Search for the cell housing the specified text and yield its (x, y) center coordinate. 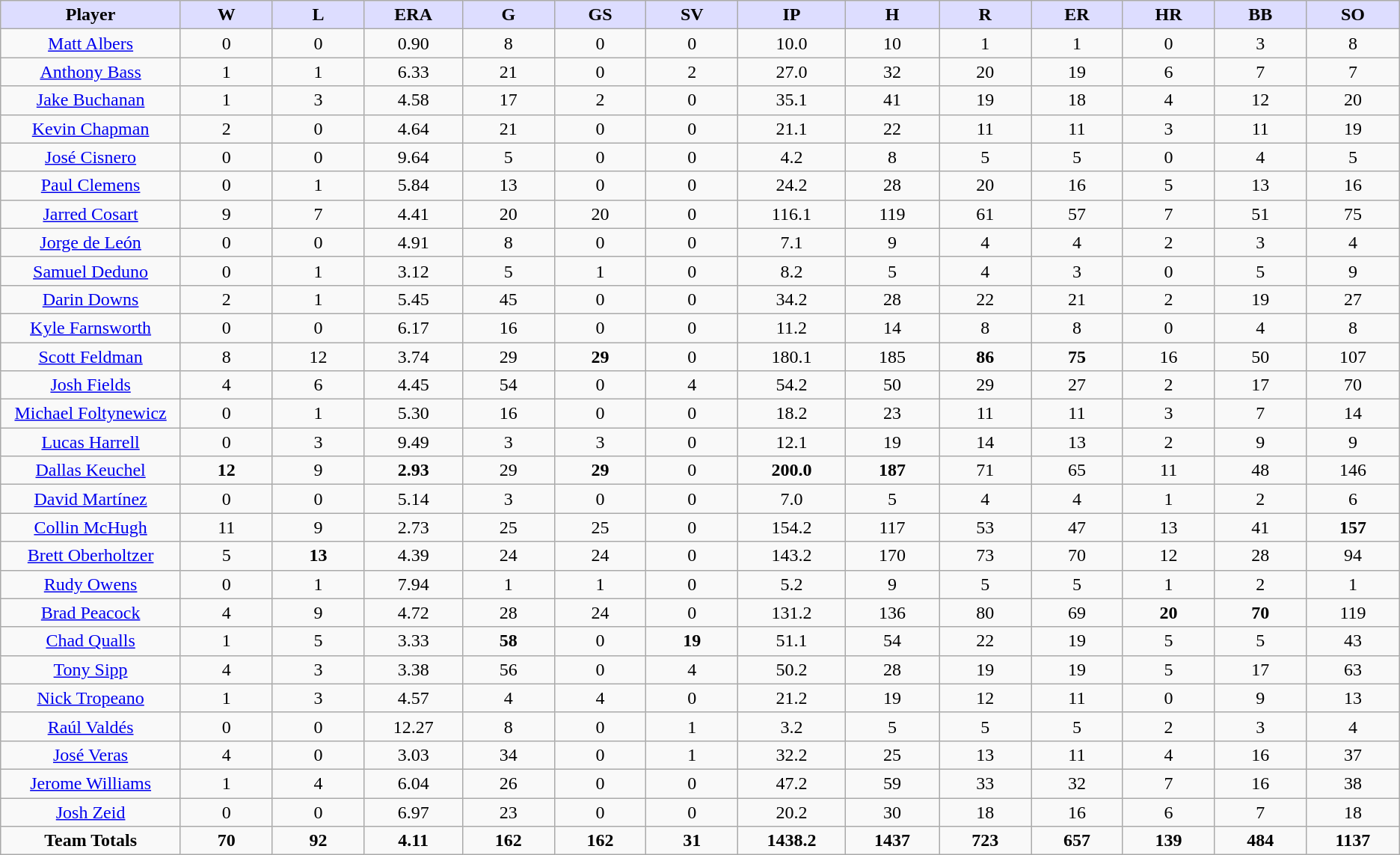
Player (91, 15)
6.17 (414, 328)
Samuel Deduno (91, 271)
ERA (414, 15)
12.27 (414, 726)
Matt Albers (91, 43)
8.2 (792, 271)
107 (1354, 357)
56 (509, 669)
4.39 (414, 556)
SV (693, 15)
59 (892, 783)
José Cisnero (91, 157)
4.64 (414, 129)
Paul Clemens (91, 186)
27.0 (792, 72)
47 (1077, 527)
5.45 (414, 299)
94 (1354, 556)
61 (986, 214)
9.49 (414, 442)
3.03 (414, 755)
51.1 (792, 641)
Dallas Keuchel (91, 471)
30 (892, 812)
35.1 (792, 100)
5.30 (414, 414)
4.91 (414, 242)
0.90 (414, 43)
157 (1354, 527)
484 (1261, 841)
Nick Tropeano (91, 698)
L (319, 15)
Brett Oberholtzer (91, 556)
146 (1354, 471)
Jake Buchanan (91, 100)
SO (1354, 15)
63 (1354, 669)
136 (892, 613)
7.0 (792, 499)
Jorge de León (91, 242)
Josh Fields (91, 385)
Collin McHugh (91, 527)
2.73 (414, 527)
9.64 (414, 157)
Tony Sipp (91, 669)
GS (600, 15)
185 (892, 357)
38 (1354, 783)
3.12 (414, 271)
Jarred Cosart (91, 214)
5.14 (414, 499)
Brad Peacock (91, 613)
170 (892, 556)
117 (892, 527)
Scott Feldman (91, 357)
21.2 (792, 698)
187 (892, 471)
47.2 (792, 783)
Jerome Williams (91, 783)
71 (986, 471)
Lucas Harrell (91, 442)
53 (986, 527)
131.2 (792, 613)
R (986, 15)
5.2 (792, 584)
154.2 (792, 527)
HR (1168, 15)
6.04 (414, 783)
65 (1077, 471)
Rudy Owens (91, 584)
86 (986, 357)
24.2 (792, 186)
31 (693, 841)
José Veras (91, 755)
7.94 (414, 584)
4.58 (414, 100)
143.2 (792, 556)
IP (792, 15)
58 (509, 641)
Anthony Bass (91, 72)
4.2 (792, 157)
34.2 (792, 299)
Raúl Valdés (91, 726)
1137 (1354, 841)
BB (1261, 15)
4.41 (414, 214)
20.2 (792, 812)
3.74 (414, 357)
3.2 (792, 726)
12.1 (792, 442)
11.2 (792, 328)
Josh Zeid (91, 812)
6.33 (414, 72)
5.84 (414, 186)
Kevin Chapman (91, 129)
3.38 (414, 669)
723 (986, 841)
Team Totals (91, 841)
32.2 (792, 755)
51 (1261, 214)
34 (509, 755)
Michael Foltynewicz (91, 414)
ER (1077, 15)
10 (892, 43)
W (226, 15)
Chad Qualls (91, 641)
Darin Downs (91, 299)
H (892, 15)
2.93 (414, 471)
180.1 (792, 357)
4.72 (414, 613)
7.1 (792, 242)
200.0 (792, 471)
4.11 (414, 841)
18.2 (792, 414)
80 (986, 613)
116.1 (792, 214)
4.57 (414, 698)
Kyle Farnsworth (91, 328)
48 (1261, 471)
37 (1354, 755)
57 (1077, 214)
92 (319, 841)
657 (1077, 841)
50.2 (792, 669)
69 (1077, 613)
10.0 (792, 43)
21.1 (792, 129)
1438.2 (792, 841)
73 (986, 556)
1437 (892, 841)
4.45 (414, 385)
26 (509, 783)
6.97 (414, 812)
David Martínez (91, 499)
45 (509, 299)
G (509, 15)
33 (986, 783)
3.33 (414, 641)
139 (1168, 841)
43 (1354, 641)
54.2 (792, 385)
